Detect which cell encompasses the target text, then output its [x, y] center coordinate. 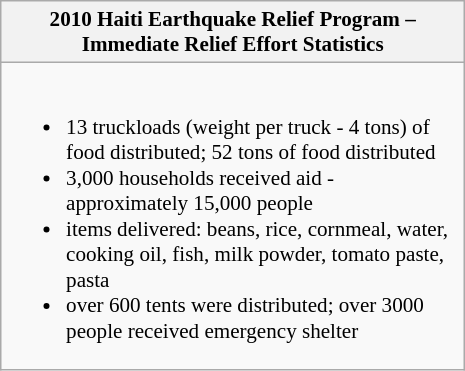
2010 Haiti Earthquake Relief Program – Immediate Relief Effort Statistics [232, 32]
